Capture the cell that displays the provided text and extract its (x, y) central coordinate. 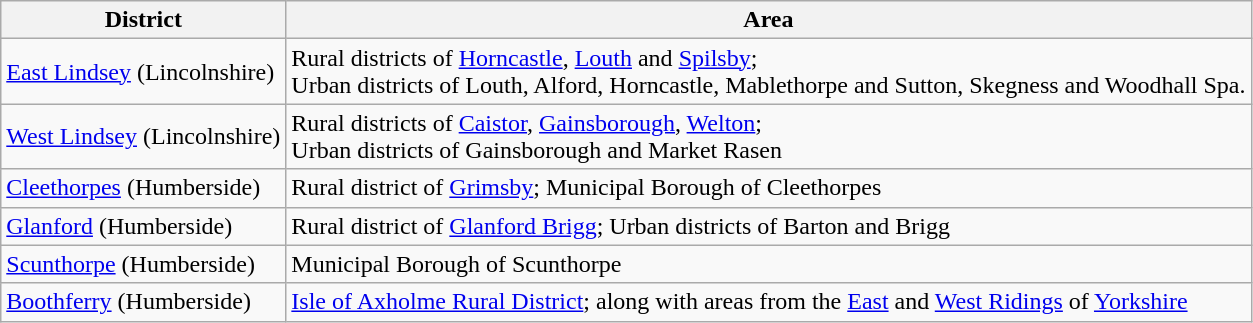
Rural districts of Horncastle, Louth and Spilsby;Urban districts of Louth, Alford, Horncastle, Mablethorpe and Sutton, Skegness and Woodhall Spa. (768, 72)
Rural district of Glanford Brigg; Urban districts of Barton and Brigg (768, 226)
Cleethorpes (Humberside) (144, 188)
Municipal Borough of Scunthorpe (768, 264)
Rural district of Grimsby; Municipal Borough of Cleethorpes (768, 188)
Area (768, 20)
East Lindsey (Lincolnshire) (144, 72)
Scunthorpe (Humberside) (144, 264)
Rural districts of Caistor, Gainsborough, Welton;Urban districts of Gainsborough and Market Rasen (768, 136)
West Lindsey (Lincolnshire) (144, 136)
Glanford (Humberside) (144, 226)
Boothferry (Humberside) (144, 302)
District (144, 20)
Isle of Axholme Rural District; along with areas from the East and West Ridings of Yorkshire (768, 302)
